Return the [x, y] coordinate for the center point of the cell that contains the specified text.  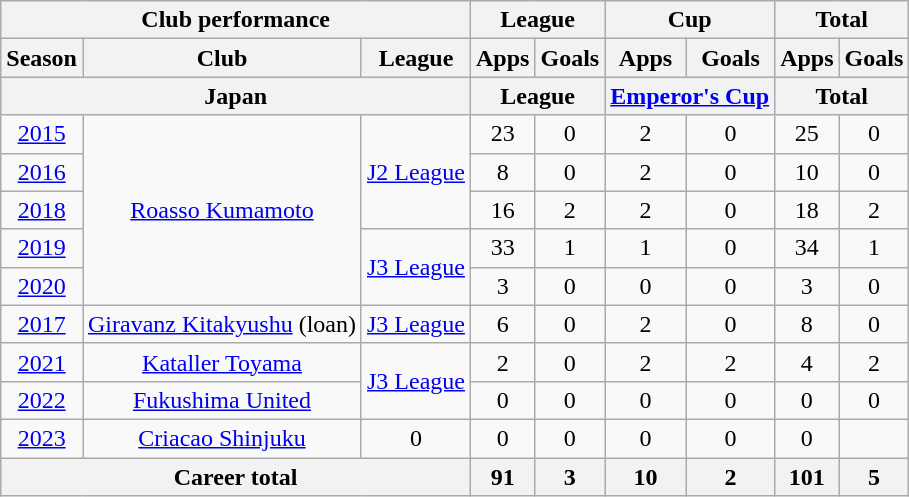
Kataller Toyama [222, 362]
25 [807, 134]
2016 [42, 172]
4 [807, 362]
Season [42, 58]
Fukushima United [222, 400]
2021 [42, 362]
2015 [42, 134]
Club performance [236, 20]
33 [503, 248]
6 [503, 324]
Roasso Kumamoto [222, 210]
2019 [42, 248]
2017 [42, 324]
Emperor's Cup [690, 96]
91 [503, 477]
2022 [42, 400]
Giravanz Kitakyushu (loan) [222, 324]
Club [222, 58]
2023 [42, 438]
Career total [236, 477]
5 [874, 477]
Japan [236, 96]
16 [503, 210]
2020 [42, 286]
2018 [42, 210]
101 [807, 477]
23 [503, 134]
Criacao Shinjuku [222, 438]
J2 League [416, 172]
18 [807, 210]
34 [807, 248]
Cup [690, 20]
